Identify which cell holds the provided text, then report its [x, y] central coordinate. 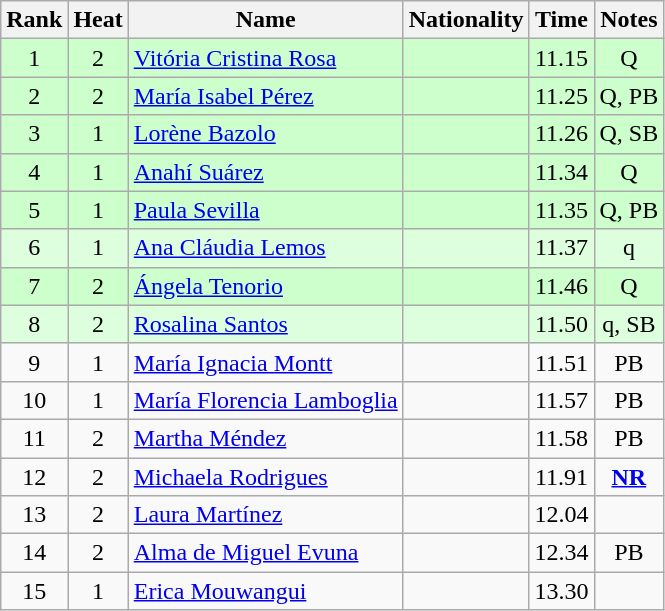
8 [34, 324]
Laura Martínez [266, 515]
María Florencia Lamboglia [266, 400]
11.26 [562, 134]
4 [34, 172]
Name [266, 20]
NR [629, 477]
12.04 [562, 515]
13.30 [562, 591]
11.35 [562, 210]
11.51 [562, 362]
9 [34, 362]
11.50 [562, 324]
13 [34, 515]
Ángela Tenorio [266, 286]
Nationality [466, 20]
Erica Mouwangui [266, 591]
11.37 [562, 248]
q [629, 248]
12.34 [562, 553]
11.57 [562, 400]
q, SB [629, 324]
11.58 [562, 438]
María Isabel Pérez [266, 96]
Heat [98, 20]
11.46 [562, 286]
14 [34, 553]
Paula Sevilla [266, 210]
Ana Cláudia Lemos [266, 248]
6 [34, 248]
11 [34, 438]
7 [34, 286]
Michaela Rodrigues [266, 477]
11.91 [562, 477]
Notes [629, 20]
María Ignacia Montt [266, 362]
11.15 [562, 58]
Vitória Cristina Rosa [266, 58]
15 [34, 591]
Alma de Miguel Evuna [266, 553]
Rosalina Santos [266, 324]
10 [34, 400]
Martha Méndez [266, 438]
5 [34, 210]
Anahí Suárez [266, 172]
Time [562, 20]
12 [34, 477]
11.25 [562, 96]
Q, SB [629, 134]
Rank [34, 20]
11.34 [562, 172]
Lorène Bazolo [266, 134]
3 [34, 134]
